For the text-containing cell, return its midpoint in [X, Y] coordinate format. 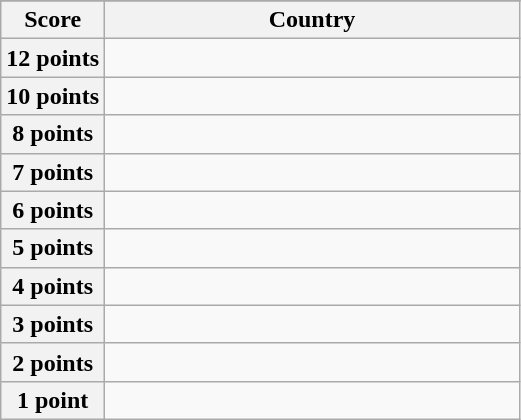
5 points [53, 248]
6 points [53, 210]
7 points [53, 172]
12 points [53, 58]
Score [53, 20]
10 points [53, 96]
2 points [53, 362]
1 point [53, 400]
3 points [53, 324]
8 points [53, 134]
4 points [53, 286]
Country [312, 20]
